Output the (X, Y) coordinate of the center of the cell containing the given text.  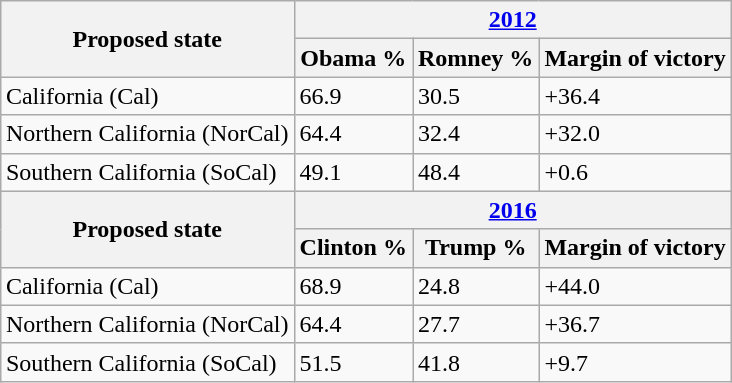
+36.7 (635, 324)
+32.0 (635, 134)
68.9 (353, 286)
Clinton % (353, 248)
41.8 (475, 362)
+9.7 (635, 362)
Romney % (475, 58)
Trump % (475, 248)
2016 (512, 210)
+36.4 (635, 96)
30.5 (475, 96)
48.4 (475, 172)
51.5 (353, 362)
+0.6 (635, 172)
+44.0 (635, 286)
27.7 (475, 324)
Obama % (353, 58)
24.8 (475, 286)
66.9 (353, 96)
32.4 (475, 134)
2012 (512, 20)
49.1 (353, 172)
